Capture the cell that displays the provided text and extract its (X, Y) central coordinate. 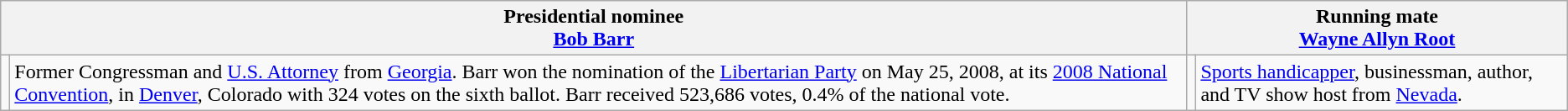
Running mateWayne Allyn Root (1377, 29)
Sports handicapper, businessman, author, and TV show host from Nevada. (1382, 82)
Presidential nomineeBob Barr (594, 29)
